Scan for the cell matching the given text and deliver its [x, y] coordinate at center. 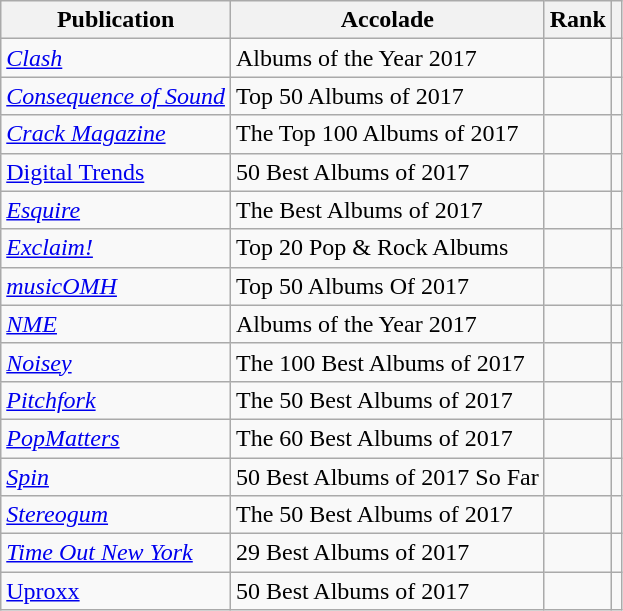
Time Out New York [116, 553]
Digital Trends [116, 172]
Exclaim! [116, 248]
NME [116, 324]
Uproxx [116, 591]
Clash [116, 58]
musicOMH [116, 286]
29 Best Albums of 2017 [387, 553]
The Top 100 Albums of 2017 [387, 134]
PopMatters [116, 438]
Publication [116, 20]
Spin [116, 477]
The 60 Best Albums of 2017 [387, 438]
Pitchfork [116, 400]
Top 50 Albums Of 2017 [387, 286]
Crack Magazine [116, 134]
Top 50 Albums of 2017 [387, 96]
Top 20 Pop & Rock Albums [387, 248]
Rank [578, 20]
Stereogum [116, 515]
The 100 Best Albums of 2017 [387, 362]
Accolade [387, 20]
The Best Albums of 2017 [387, 210]
Consequence of Sound [116, 96]
50 Best Albums of 2017 So Far [387, 477]
Esquire [116, 210]
Noisey [116, 362]
